Capture the cell that displays the provided text and extract its (x, y) central coordinate. 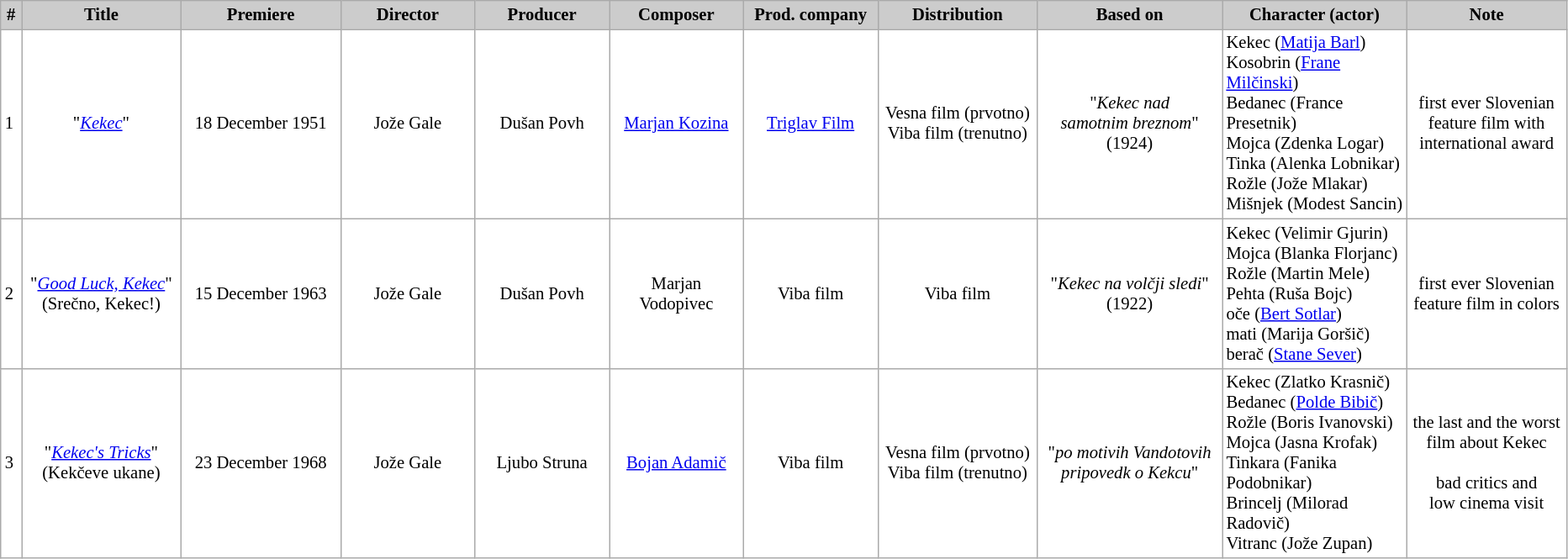
Composer (676, 14)
# (12, 14)
the last and the worst film about Kekecbad critics andlow cinema visit (1486, 463)
18 December 1951 (261, 124)
Bojan Adamič (676, 463)
"Kekec na volčji sledi"(1922) (1130, 293)
Prod. company (810, 14)
"Kekec nadsamotnim breznom"(1924) (1130, 124)
Title (102, 14)
Note (1486, 14)
"po motivih Vandotovih pripovedk o Kekcu" (1130, 463)
"Kekec's Tricks"(Kekčeve ukane) (102, 463)
15 December 1963 (261, 293)
3 (12, 463)
Triglav Film (810, 124)
Based on (1130, 14)
Character (actor) (1315, 14)
1 (12, 124)
Marjan Kozina (676, 124)
first ever Slovenian feature film with international award (1486, 124)
23 December 1968 (261, 463)
Kekec (Velimir Gjurin) Mojca (Blanka Florjanc)Rožle (Martin Mele)Pehta (Ruša Bojc)oče (Bert Sotlar) mati (Marija Goršič)berač (Stane Sever) (1315, 293)
2 (12, 293)
first ever Slovenian feature film in colors (1486, 293)
Distribution (958, 14)
Marjan Vodopivec (676, 293)
Ljubo Struna (542, 463)
"Kekec" (102, 124)
"Good Luck, Kekec"(Srečno, Kekec!) (102, 293)
Producer (542, 14)
Premiere (261, 14)
Director (408, 14)
